Identify which cell holds the provided text, then report its [X, Y] central coordinate. 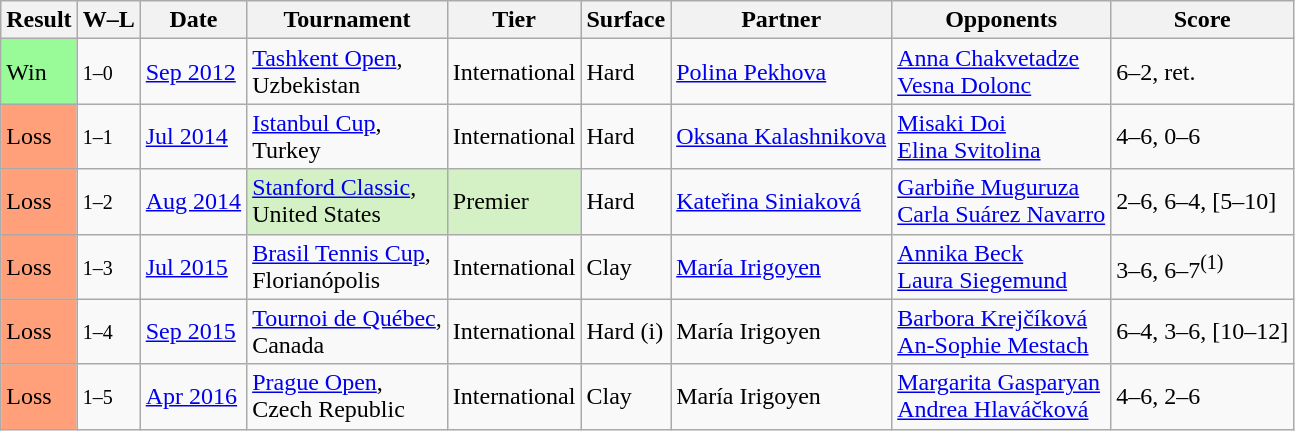
Misaki Doi Elina Svitolina [1002, 136]
Prague Open, Czech Republic [348, 396]
Sep 2012 [193, 72]
Istanbul Cup, Turkey [348, 136]
Tournament [348, 20]
W–L [108, 20]
Brasil Tennis Cup, Florianópolis [348, 266]
Apr 2016 [193, 396]
Annika Beck Laura Siegemund [1002, 266]
4–6, 0–6 [1202, 136]
Anna Chakvetadze Vesna Dolonc [1002, 72]
Hard (i) [626, 332]
Tashkent Open, Uzbekistan [348, 72]
Aug 2014 [193, 202]
Result [39, 20]
1–4 [108, 332]
Stanford Classic, United States [348, 202]
6–2, ret. [1202, 72]
Kateřina Siniaková [782, 202]
Win [39, 72]
Tier [514, 20]
Sep 2015 [193, 332]
4–6, 2–6 [1202, 396]
Partner [782, 20]
Garbiñe Muguruza Carla Suárez Navarro [1002, 202]
1–5 [108, 396]
Polina Pekhova [782, 72]
1–2 [108, 202]
Premier [514, 202]
2–6, 6–4, [5–10] [1202, 202]
Jul 2015 [193, 266]
3–6, 6–7(1) [1202, 266]
Jul 2014 [193, 136]
Tournoi de Québec, Canada [348, 332]
1–1 [108, 136]
Oksana Kalashnikova [782, 136]
Date [193, 20]
1–0 [108, 72]
Surface [626, 20]
6–4, 3–6, [10–12] [1202, 332]
Score [1202, 20]
Margarita Gasparyan Andrea Hlaváčková [1002, 396]
1–3 [108, 266]
Opponents [1002, 20]
Barbora Krejčíková An-Sophie Mestach [1002, 332]
